Determine the [X, Y] coordinate at the center of the cell enclosing the given text.  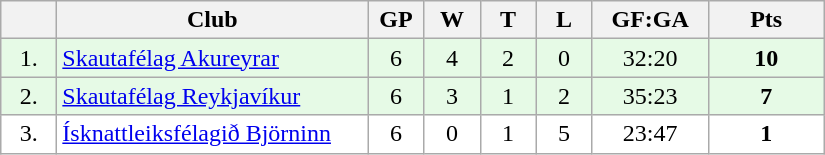
32:20 [650, 58]
5 [564, 134]
Club [212, 20]
GP [396, 20]
Skautafélag Akureyrar [212, 58]
35:23 [650, 96]
GF:GA [650, 20]
3 [452, 96]
2. [29, 96]
4 [452, 58]
Skautafélag Reykjavíkur [212, 96]
7 [766, 96]
T [508, 20]
Pts [766, 20]
W [452, 20]
1. [29, 58]
Ísknattleiksfélagið Björninn [212, 134]
23:47 [650, 134]
10 [766, 58]
L [564, 20]
3. [29, 134]
